Find where the given text appears and provide that cell's center as (X, Y) coordinate. 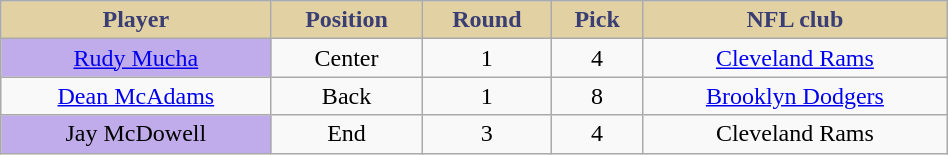
Jay McDowell (136, 134)
NFL club (796, 20)
Rudy Mucha (136, 58)
Round (487, 20)
Position (346, 20)
8 (598, 96)
Dean McAdams (136, 96)
Brooklyn Dodgers (796, 96)
Player (136, 20)
Back (346, 96)
End (346, 134)
3 (487, 134)
Pick (598, 20)
Center (346, 58)
